Capture the cell that displays the provided text and extract its (x, y) central coordinate. 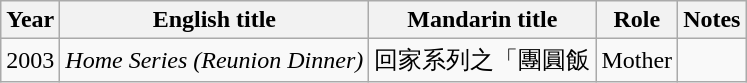
Home Series (Reunion Dinner) (214, 60)
2003 (30, 60)
Role (637, 20)
Mandarin title (482, 20)
Mother (637, 60)
Notes (712, 20)
Year (30, 20)
English title (214, 20)
回家系列之「團圓飯 (482, 60)
